Capture the cell that displays the provided text and extract its [x, y] central coordinate. 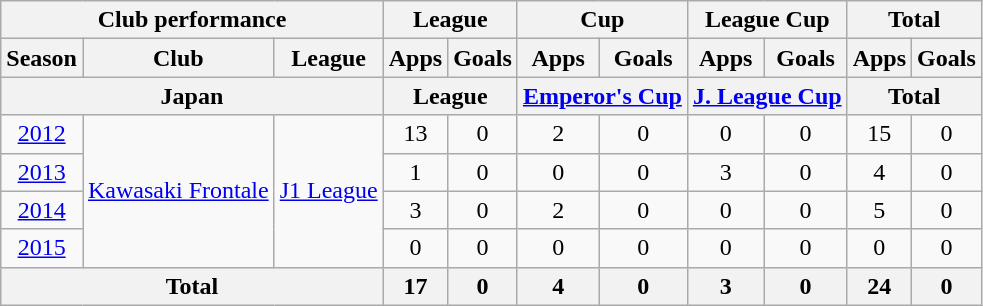
Club [178, 58]
5 [879, 210]
J1 League [328, 191]
2014 [42, 210]
Season [42, 58]
Cup [602, 20]
2012 [42, 134]
13 [415, 134]
Kawasaki Frontale [178, 191]
2013 [42, 172]
Club performance [192, 20]
1 [415, 172]
24 [879, 286]
Japan [192, 96]
League Cup [767, 20]
J. League Cup [767, 96]
17 [415, 286]
15 [879, 134]
2015 [42, 248]
Emperor's Cup [602, 96]
